Determine the (X, Y) coordinate at the center of the cell enclosing the given text.  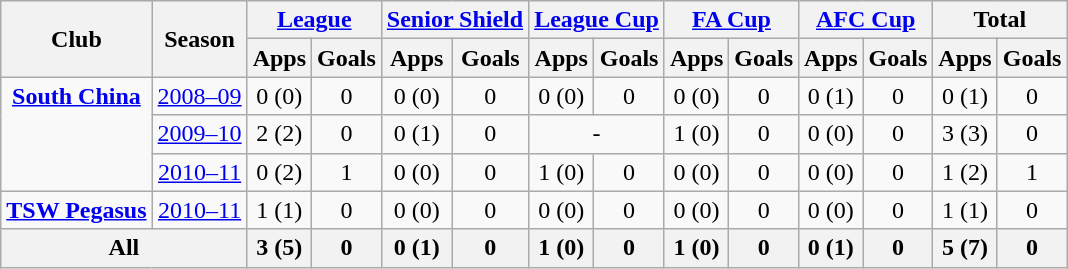
Club (76, 39)
Senior Shield (454, 20)
FA Cup (731, 20)
5 (7) (965, 248)
South China (76, 134)
2 (2) (279, 134)
3 (3) (965, 134)
- (597, 134)
All (124, 248)
2008–09 (200, 96)
Season (200, 39)
AFC Cup (866, 20)
TSW Pegasus (76, 210)
0 (2) (279, 172)
1 (2) (965, 172)
2009–10 (200, 134)
League (314, 20)
League Cup (597, 20)
3 (5) (279, 248)
Total (1000, 20)
